For the text-containing cell, return its midpoint in (x, y) coordinate format. 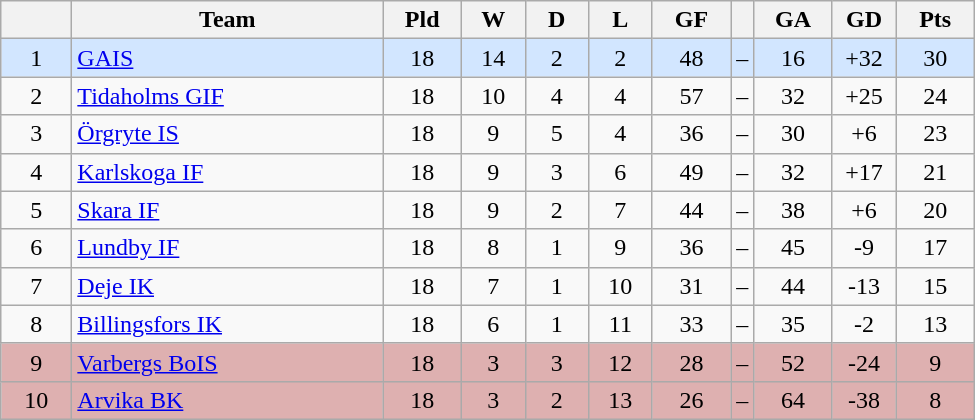
Karlskoga IF (228, 172)
12 (621, 362)
11 (621, 324)
-13 (864, 286)
21 (936, 172)
Pld (422, 20)
GF (692, 20)
20 (936, 210)
GAIS (228, 58)
35 (794, 324)
57 (692, 96)
33 (692, 324)
Skara IF (228, 210)
-24 (864, 362)
48 (692, 58)
W (493, 20)
23 (936, 134)
31 (692, 286)
Deje IK (228, 286)
Lundby IF (228, 248)
38 (794, 210)
+25 (864, 96)
Varbergs BoIS (228, 362)
26 (692, 400)
28 (692, 362)
-9 (864, 248)
GD (864, 20)
45 (794, 248)
49 (692, 172)
Team (228, 20)
17 (936, 248)
+32 (864, 58)
15 (936, 286)
14 (493, 58)
Tidaholms GIF (228, 96)
D (557, 20)
GA (794, 20)
16 (794, 58)
-2 (864, 324)
+17 (864, 172)
Pts (936, 20)
24 (936, 96)
Örgryte IS (228, 134)
64 (794, 400)
Billingsfors IK (228, 324)
52 (794, 362)
Arvika BK (228, 400)
-38 (864, 400)
L (621, 20)
